Determine the (x, y) coordinate at the center of the cell enclosing the given text.  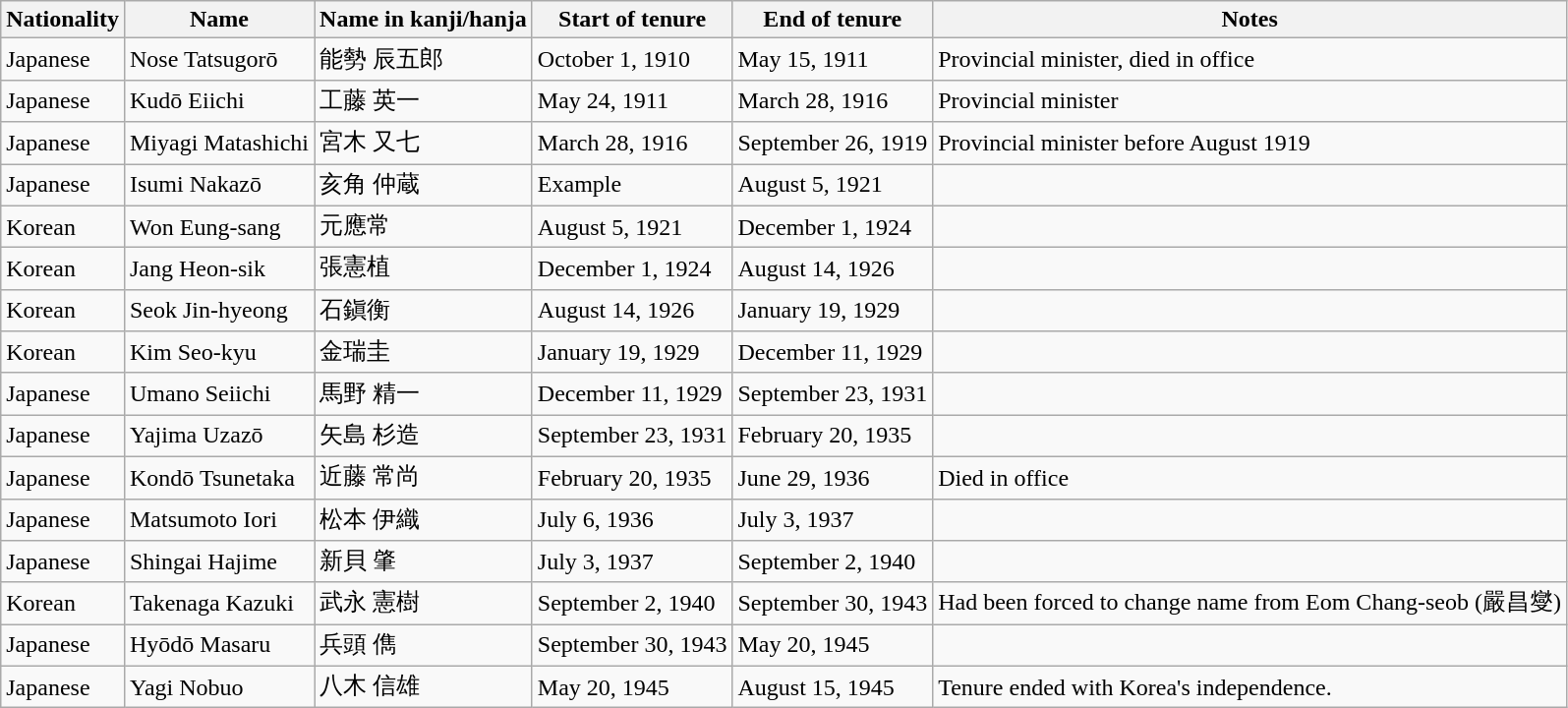
Died in office (1250, 478)
Yajima Uzazō (218, 437)
Name (218, 20)
Kudō Eiichi (218, 100)
End of tenure (833, 20)
May 24, 1911 (632, 100)
近藤 常尚 (424, 478)
張憲植 (424, 269)
Example (632, 185)
Shingai Hajime (218, 562)
Had been forced to change name from Eom Chang-seob (嚴昌燮) (1250, 604)
August 15, 1945 (833, 686)
新貝 肇 (424, 562)
金瑞圭 (424, 352)
Kondō Tsunetaka (218, 478)
Yagi Nobuo (218, 686)
September 26, 1919 (833, 144)
Nose Tatsugorō (218, 59)
宮木 又七 (424, 144)
Matsumoto Iori (218, 519)
May 15, 1911 (833, 59)
Nationality (63, 20)
Miyagi Matashichi (218, 144)
Name in kanji/hanja (424, 20)
亥角 仲蔵 (424, 185)
Notes (1250, 20)
Won Eung-sang (218, 226)
Isumi Nakazō (218, 185)
Takenaga Kazuki (218, 604)
能勢 辰五郎 (424, 59)
矢島 杉造 (424, 437)
松本 伊織 (424, 519)
June 29, 1936 (833, 478)
馬野 精一 (424, 393)
Tenure ended with Korea's independence. (1250, 686)
武永 憲樹 (424, 604)
八木 信雄 (424, 686)
Seok Jin-hyeong (218, 311)
October 1, 1910 (632, 59)
Provincial minister (1250, 100)
工藤 英一 (424, 100)
Umano Seiichi (218, 393)
石鎭衡 (424, 311)
Jang Heon-sik (218, 269)
元應常 (424, 226)
Provincial minister before August 1919 (1250, 144)
Hyōdō Masaru (218, 645)
Start of tenure (632, 20)
Provincial minister, died in office (1250, 59)
Kim Seo-kyu (218, 352)
July 6, 1936 (632, 519)
兵頭 儁 (424, 645)
